Extract the (x, y) coordinate from the center of the cell holding the provided text.  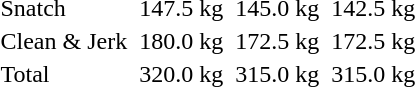
172.5 kg (278, 41)
180.0 kg (182, 41)
